Provide the (x, y) coordinate of the cell's center where the given text is located.  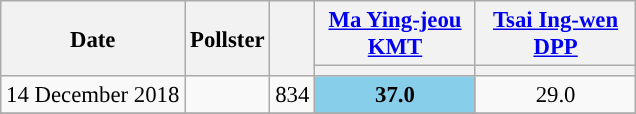
Ma Ying-jeouKMT (396, 34)
29.0 (556, 95)
37.0 (396, 95)
Date (93, 38)
Tsai Ing-wenDPP (556, 34)
834 (292, 95)
Pollster (228, 38)
14 December 2018 (93, 95)
